Return the (X, Y) coordinate for the center point of the cell that contains the specified text.  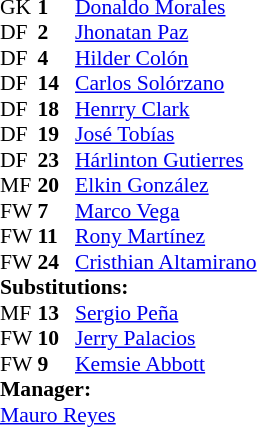
Jhonatan Paz (166, 33)
9 (57, 364)
Hilder Colón (166, 58)
Carlos Solórzano (166, 83)
Substitutions: (128, 287)
24 (57, 262)
4 (57, 58)
23 (57, 160)
Rony Martínez (166, 237)
José Tobías (166, 135)
Kemsie Abbott (166, 364)
13 (57, 313)
Jerry Palacios (166, 339)
Manager: (128, 389)
Elkin González (166, 185)
Henrry Clark (166, 109)
Sergio Peña (166, 313)
Marco Vega (166, 211)
20 (57, 185)
7 (57, 211)
Cristhian Altamirano (166, 262)
10 (57, 339)
18 (57, 109)
11 (57, 237)
14 (57, 83)
Hárlinton Gutierres (166, 160)
19 (57, 135)
2 (57, 33)
